Determine the (X, Y) coordinate at the center of the cell enclosing the given text.  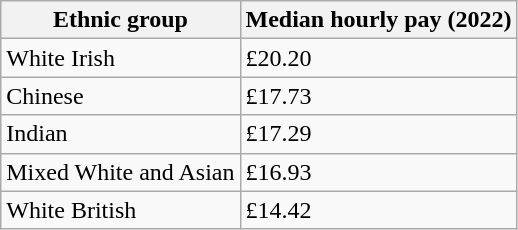
Mixed White and Asian (120, 172)
Ethnic group (120, 20)
£17.29 (378, 134)
Chinese (120, 96)
£20.20 (378, 58)
Indian (120, 134)
£17.73 (378, 96)
White Irish (120, 58)
£14.42 (378, 210)
Median hourly pay (2022) (378, 20)
£16.93 (378, 172)
White British (120, 210)
